Determine the [x, y] coordinate at the center of the cell enclosing the given text.  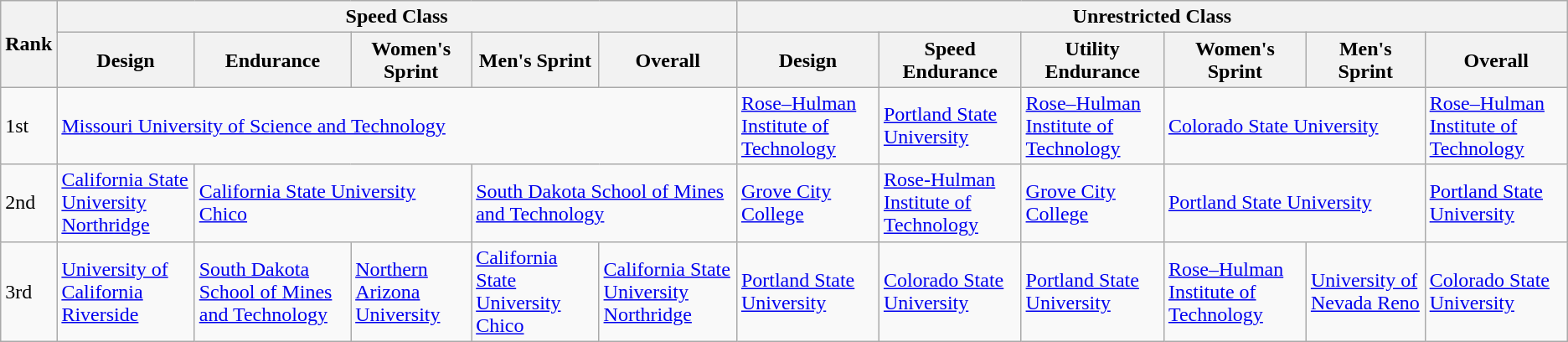
Northern Arizona University [411, 292]
2nd [28, 203]
Speed Endurance [950, 60]
1st [28, 126]
Speed Class [397, 17]
Utility Endurance [1092, 60]
University of Nevada Reno [1365, 292]
Missouri University of Science and Technology [397, 126]
Endurance [272, 60]
University of California Riverside [126, 292]
Rank [28, 44]
Unrestricted Class [1152, 17]
Rose-Hulman Institute of Technology [950, 203]
3rd [28, 292]
